Provide the [x, y] coordinate of the cell's center where the given text is located.  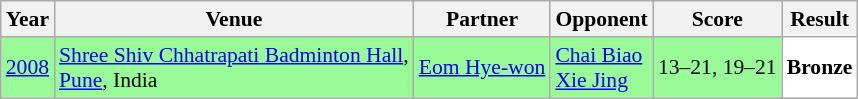
Eom Hye-won [482, 68]
2008 [28, 68]
Opponent [602, 19]
Result [820, 19]
Partner [482, 19]
Shree Shiv Chhatrapati Badminton Hall,Pune, India [234, 68]
13–21, 19–21 [718, 68]
Bronze [820, 68]
Venue [234, 19]
Year [28, 19]
Score [718, 19]
Chai Biao Xie Jing [602, 68]
